Return (x, y) of the center of cell containing provided text 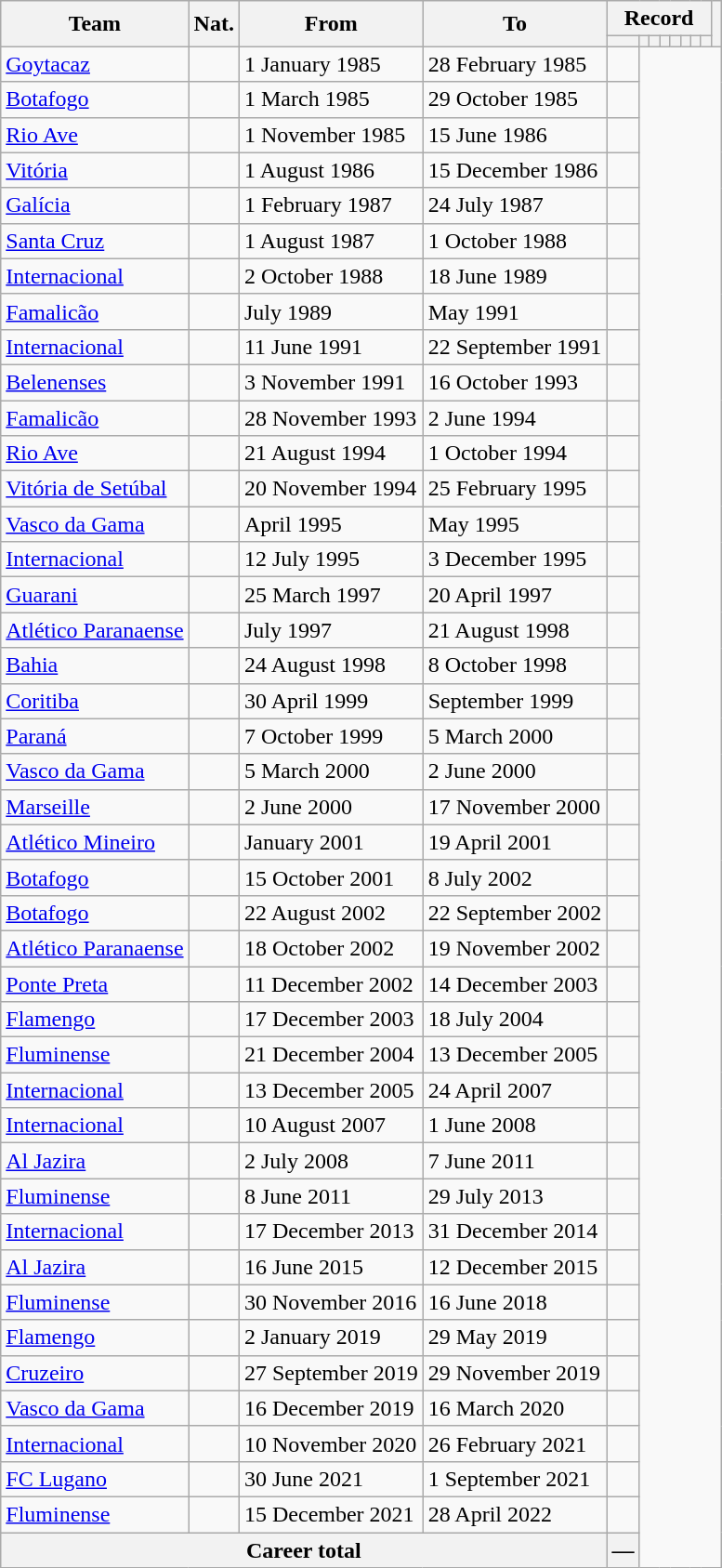
11 June 1991 (331, 347)
Santa Cruz (95, 241)
11 December 2002 (331, 984)
22 August 2002 (331, 913)
2 October 1988 (331, 276)
16 June 2018 (515, 1302)
Nat. (214, 24)
31 December 2014 (515, 1232)
19 April 2001 (515, 842)
24 July 1987 (515, 205)
To (515, 24)
May 1991 (515, 311)
1 October 1994 (515, 454)
12 July 1995 (331, 560)
8 July 2002 (515, 877)
22 September 1991 (515, 347)
18 June 1989 (515, 276)
10 November 2020 (331, 1443)
10 August 2007 (331, 1126)
29 October 1985 (515, 99)
15 December 2021 (331, 1514)
25 February 1995 (515, 489)
7 June 2011 (515, 1161)
14 December 2003 (515, 984)
12 December 2015 (515, 1267)
20 November 1994 (331, 489)
28 February 1985 (515, 64)
July 1989 (331, 311)
26 February 2021 (515, 1443)
27 September 2019 (331, 1373)
21 August 1994 (331, 454)
May 1995 (515, 524)
3 December 1995 (515, 560)
Record (659, 19)
Goytacaz (95, 64)
January 2001 (331, 842)
16 October 1993 (515, 382)
April 1995 (331, 524)
16 March 2020 (515, 1408)
2 July 2008 (331, 1161)
28 April 2022 (515, 1514)
16 December 2019 (331, 1408)
1 November 1985 (331, 135)
24 August 1998 (331, 665)
Marseille (95, 807)
Ponte Preta (95, 984)
3 November 1991 (331, 382)
Vitória de Setúbal (95, 489)
28 November 1993 (331, 417)
17 December 2003 (331, 1020)
30 April 1999 (331, 701)
15 June 1986 (515, 135)
1 March 1985 (331, 99)
— (623, 1549)
18 July 2004 (515, 1020)
July 1997 (331, 630)
25 March 1997 (331, 595)
1 June 2008 (515, 1126)
24 April 2007 (515, 1090)
21 December 2004 (331, 1055)
29 November 2019 (515, 1373)
2 June 1994 (515, 417)
Career total (304, 1549)
Cruzeiro (95, 1373)
Galícia (95, 205)
Guarani (95, 595)
18 October 2002 (331, 948)
8 June 2011 (331, 1196)
29 May 2019 (515, 1337)
17 November 2000 (515, 807)
Vitória (95, 170)
21 August 1998 (515, 630)
15 December 1986 (515, 170)
20 April 1997 (515, 595)
Bahia (95, 665)
17 December 2013 (331, 1232)
22 September 2002 (515, 913)
Belenenses (95, 382)
30 November 2016 (331, 1302)
1 January 1985 (331, 64)
Atlético Mineiro (95, 842)
8 October 1998 (515, 665)
1 August 1986 (331, 170)
Team (95, 24)
FC Lugano (95, 1479)
Paraná (95, 736)
7 October 1999 (331, 736)
2 January 2019 (331, 1337)
1 February 1987 (331, 205)
1 August 1987 (331, 241)
15 October 2001 (331, 877)
19 November 2002 (515, 948)
1 October 1988 (515, 241)
16 June 2015 (331, 1267)
Coritiba (95, 701)
1 September 2021 (515, 1479)
September 1999 (515, 701)
29 July 2013 (515, 1196)
30 June 2021 (331, 1479)
From (331, 24)
